Search for the cell housing the specified text and yield its (X, Y) center coordinate. 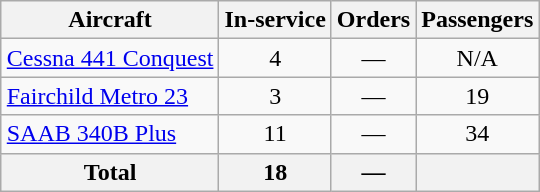
3 (275, 96)
34 (478, 134)
18 (275, 172)
Passengers (478, 20)
4 (275, 58)
Aircraft (110, 20)
Orders (373, 20)
SAAB 340B Plus (110, 134)
In-service (275, 20)
Cessna 441 Conquest (110, 58)
Fairchild Metro 23 (110, 96)
N/A (478, 58)
Total (110, 172)
19 (478, 96)
11 (275, 134)
